Search for the cell housing the specified text and yield its (X, Y) center coordinate. 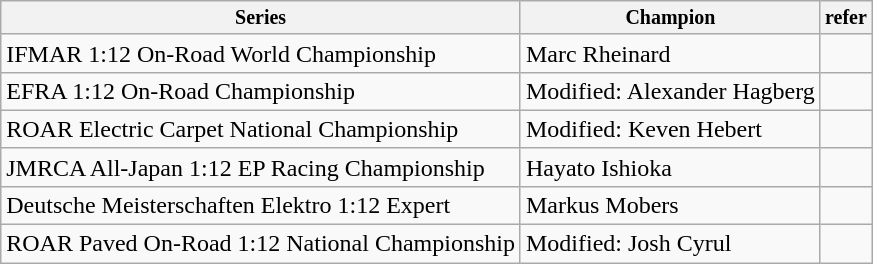
Modified: Alexander Hagberg (670, 91)
ROAR Electric Carpet National Championship (261, 129)
Deutsche Meisterschaften Elektro 1:12 Expert (261, 205)
Modified: Keven Hebert (670, 129)
Markus Mobers (670, 205)
Champion (670, 18)
JMRCA All-Japan 1:12 EP Racing Championship (261, 167)
EFRA 1:12 On-Road Championship (261, 91)
ROAR Paved On-Road 1:12 National Championship (261, 244)
IFMAR 1:12 On-Road World Championship (261, 53)
Modified: Josh Cyrul (670, 244)
Series (261, 18)
Hayato Ishioka (670, 167)
Marc Rheinard (670, 53)
refer (846, 18)
